For the text-containing cell, return its midpoint in (X, Y) coordinate format. 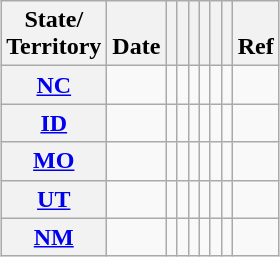
ID (54, 123)
UT (54, 199)
NC (54, 85)
State/Territory (54, 34)
Ref (256, 34)
NM (54, 237)
MO (54, 161)
Date (136, 34)
